Locate the cell with the specified text and output its (X, Y) center coordinate. 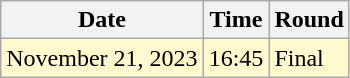
Round (309, 20)
Date (102, 20)
Final (309, 58)
16:45 (236, 58)
Time (236, 20)
November 21, 2023 (102, 58)
